Pinpoint the cell where the given text exists, returning its [X, Y] midpoint coordinate. 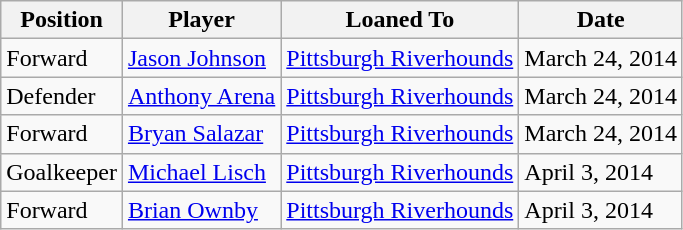
Defender [62, 96]
Goalkeeper [62, 172]
Bryan Salazar [201, 134]
Date [601, 20]
Position [62, 20]
Jason Johnson [201, 58]
Anthony Arena [201, 96]
Loaned To [400, 20]
Brian Ownby [201, 210]
Michael Lisch [201, 172]
Player [201, 20]
